Find where the given text appears and provide that cell's center as [x, y] coordinate. 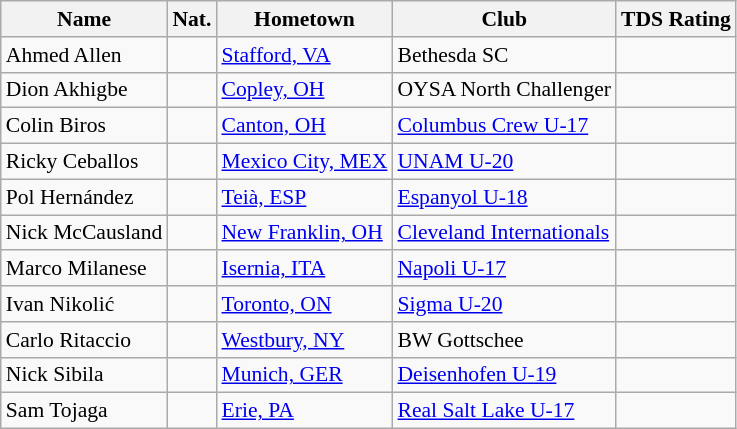
Ahmed Allen [84, 55]
OYSA North Challenger [504, 90]
Pol Hernández [84, 197]
Columbus Crew U-17 [504, 126]
Sigma U-20 [504, 304]
Sam Tojaga [84, 411]
Dion Akhigbe [84, 90]
BW Gottschee [504, 340]
TDS Rating [676, 19]
Carlo Ritaccio [84, 340]
Name [84, 19]
Ivan Nikolić [84, 304]
Stafford, VA [304, 55]
Westbury, NY [304, 340]
Munich, GER [304, 375]
Erie, PA [304, 411]
Copley, OH [304, 90]
Real Salt Lake U-17 [504, 411]
Toronto, ON [304, 304]
UNAM U-20 [504, 162]
Hometown [304, 19]
New Franklin, OH [304, 233]
Nat. [192, 19]
Colin Biros [84, 126]
Deisenhofen U-19 [504, 375]
Cleveland Internationals [504, 233]
Isernia, ITA [304, 269]
Ricky Ceballos [84, 162]
Napoli U-17 [504, 269]
Marco Milanese [84, 269]
Nick McCausland [84, 233]
Canton, OH [304, 126]
Nick Sibila [84, 375]
Espanyol U-18 [504, 197]
Club [504, 19]
Mexico City, MEX [304, 162]
Teià, ESP [304, 197]
Bethesda SC [504, 55]
